Capture the cell that displays the provided text and extract its [x, y] central coordinate. 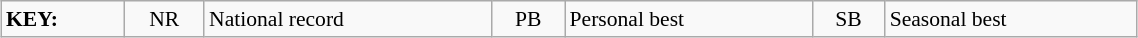
Seasonal best [1011, 19]
SB [848, 19]
PB [528, 19]
National record [348, 19]
KEY: [62, 19]
NR [164, 19]
Personal best [689, 19]
